Search for the cell housing the specified text and yield its [X, Y] center coordinate. 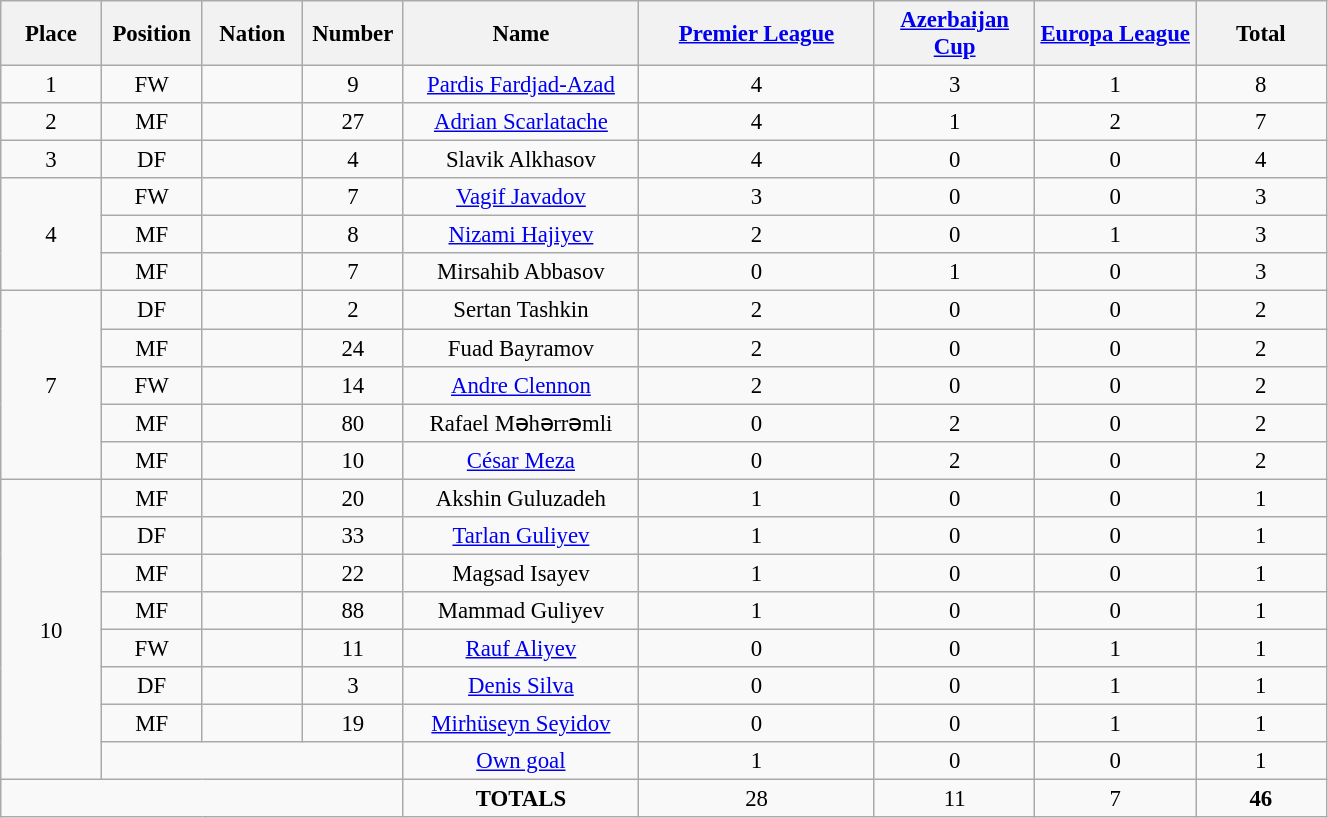
33 [354, 536]
Slavik Alkhasov [521, 160]
28 [757, 799]
Europa League [1116, 34]
Rauf Aliyev [521, 648]
24 [354, 348]
Mirhüseyn Seyidov [521, 724]
César Meza [521, 460]
TOTALS [521, 799]
Denis Silva [521, 686]
Fuad Bayramov [521, 348]
Mammad Guliyev [521, 611]
Premier League [757, 34]
Sertan Tashkin [521, 310]
9 [354, 85]
27 [354, 122]
Azerbaijan Cup [954, 34]
Place [52, 34]
88 [354, 611]
Nation [252, 34]
Position [152, 34]
19 [354, 724]
Mirsahib Abbasov [521, 273]
Nizami Hajiyev [521, 235]
Magsad Isayev [521, 573]
Own goal [521, 761]
Total [1262, 34]
14 [354, 385]
46 [1262, 799]
22 [354, 573]
Name [521, 34]
Tarlan Guliyev [521, 536]
Number [354, 34]
Rafael Məhərrəmli [521, 423]
Akshin Guluzadeh [521, 498]
80 [354, 423]
20 [354, 498]
Vagif Javadov [521, 197]
Pardis Fardjad-Azad [521, 85]
Adrian Scarlatache [521, 122]
Andre Clennon [521, 385]
